Pinpoint the cell where the given text exists, returning its [X, Y] midpoint coordinate. 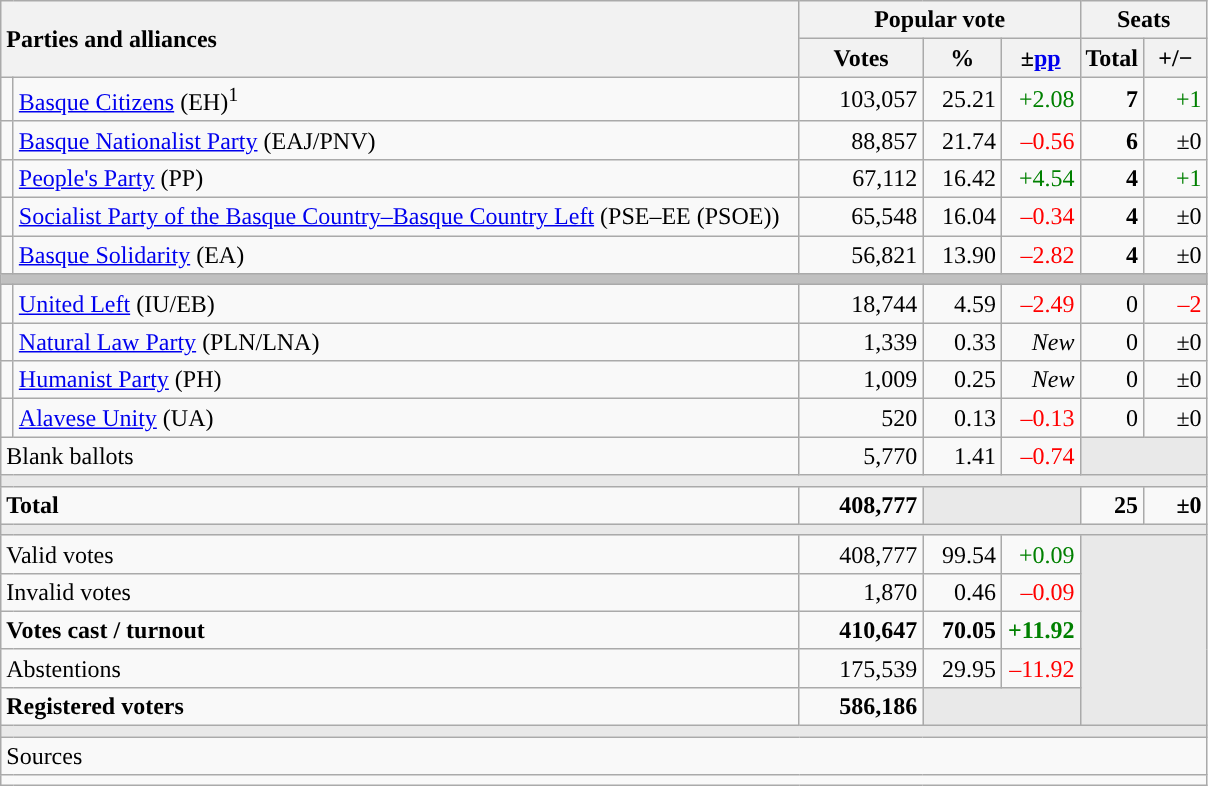
Seats [1144, 20]
–11.92 [1040, 668]
Natural Law Party (PLN/LNA) [406, 342]
United Left (IU/EB) [406, 304]
13.90 [962, 255]
–0.34 [1040, 217]
% [962, 58]
Blank ballots [400, 456]
65,548 [861, 217]
Basque Citizens (EH)1 [406, 100]
+2.08 [1040, 100]
–2 [1176, 304]
1,870 [861, 592]
7 [1112, 100]
56,821 [861, 255]
1,009 [861, 380]
0.25 [962, 380]
5,770 [861, 456]
88,857 [861, 140]
0.13 [962, 418]
Parties and alliances [400, 39]
0.46 [962, 592]
Basque Nationalist Party (EAJ/PNV) [406, 140]
Socialist Party of the Basque Country–Basque Country Left (PSE–EE (PSOE)) [406, 217]
Registered voters [400, 706]
Alavese Unity (UA) [406, 418]
586,186 [861, 706]
1.41 [962, 456]
Basque Solidarity (EA) [406, 255]
21.74 [962, 140]
16.04 [962, 217]
–2.82 [1040, 255]
67,112 [861, 178]
–2.49 [1040, 304]
103,057 [861, 100]
±pp [1040, 58]
+4.54 [1040, 178]
4.59 [962, 304]
175,539 [861, 668]
410,647 [861, 630]
25 [1112, 505]
–0.09 [1040, 592]
Abstentions [400, 668]
Votes cast / turnout [400, 630]
+11.92 [1040, 630]
–0.13 [1040, 418]
Humanist Party (PH) [406, 380]
–0.74 [1040, 456]
1,339 [861, 342]
520 [861, 418]
99.54 [962, 554]
0.33 [962, 342]
16.42 [962, 178]
People's Party (PP) [406, 178]
29.95 [962, 668]
+0.09 [1040, 554]
Invalid votes [400, 592]
Votes [861, 58]
70.05 [962, 630]
–0.56 [1040, 140]
25.21 [962, 100]
Valid votes [400, 554]
Sources [604, 756]
Popular vote [940, 20]
+/− [1176, 58]
6 [1112, 140]
18,744 [861, 304]
